Identify which cell holds the provided text, then report its (X, Y) central coordinate. 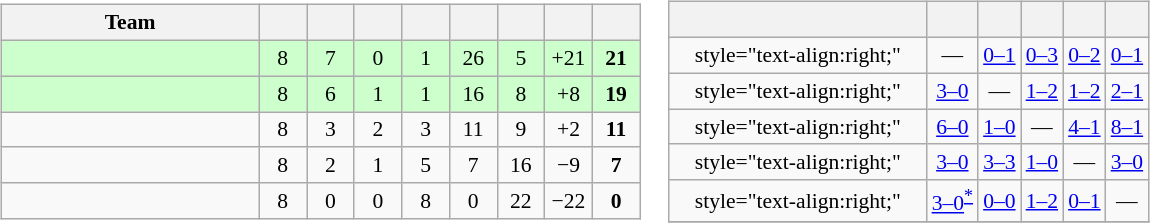
−9 (569, 165)
6 (330, 94)
0–0 (1000, 200)
+8 (569, 94)
8–1 (1128, 127)
22 (521, 201)
0–2 (1084, 55)
19 (616, 94)
9 (521, 130)
21 (616, 58)
2–1 (1128, 91)
4–1 (1084, 127)
26 (473, 58)
+21 (569, 58)
0–3 (1042, 55)
3–0* (953, 200)
3–3 (1000, 162)
Team (130, 23)
−22 (569, 201)
+2 (569, 130)
6–0 (953, 127)
